Determine the [X, Y] coordinate at the center of the cell enclosing the given text.  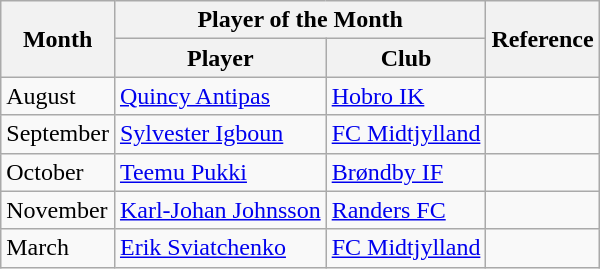
September [58, 134]
March [58, 248]
Month [58, 39]
Karl-Johan Johnsson [220, 210]
Quincy Antipas [220, 96]
Randers FC [406, 210]
Erik Sviatchenko [220, 248]
Club [406, 58]
Reference [542, 39]
Teemu Pukki [220, 172]
Sylvester Igboun [220, 134]
Player [220, 58]
Player of the Month [300, 20]
Brøndby IF [406, 172]
Hobro IK [406, 96]
November [58, 210]
October [58, 172]
August [58, 96]
